Return the [X, Y] coordinate for the center point of the cell that contains the specified text.  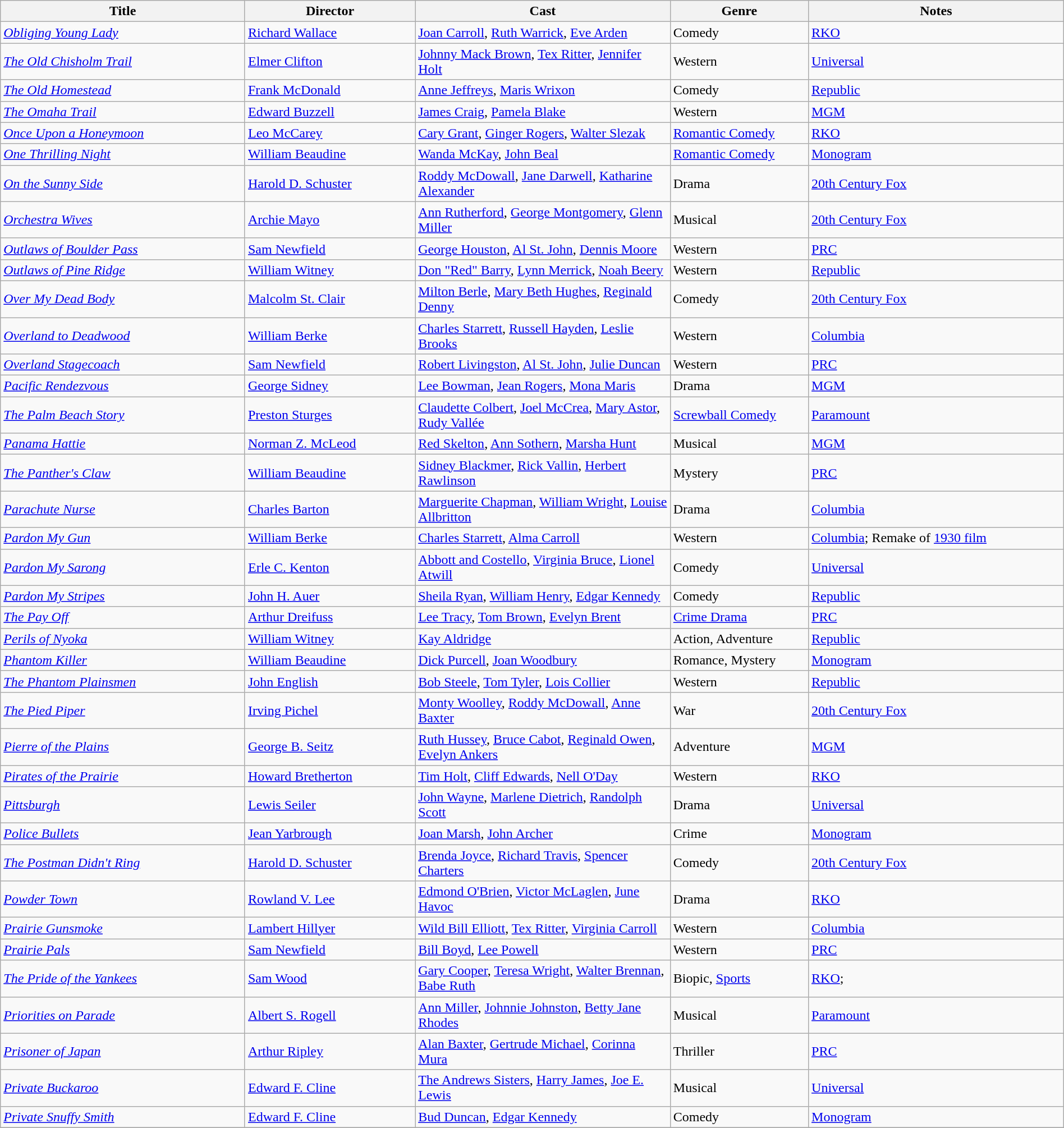
Sidney Blackmer, Rick Vallin, Herbert Rawlinson [543, 473]
The Phantom Plainsmen [123, 681]
Wild Bill Elliott, Tex Ritter, Virginia Carroll [543, 928]
Priorities on Parade [123, 1015]
Police Bullets [123, 834]
Arthur Dreifuss [330, 617]
Rowland V. Lee [330, 899]
Edmond O'Brien, Victor McLaglen, June Havoc [543, 899]
Monty Woolley, Roddy McDowall, Anne Baxter [543, 710]
Thriller [739, 1052]
Genre [739, 11]
John Wayne, Marlene Dietrich, Randolph Scott [543, 805]
Arthur Ripley [330, 1052]
Orchestra Wives [123, 220]
Crime Drama [739, 617]
Joan Carroll, Ruth Warrick, Eve Arden [543, 33]
Abbott and Costello, Virginia Bruce, Lionel Atwill [543, 567]
Pirates of the Prairie [123, 776]
The Old Chisholm Trail [123, 62]
Bud Duncan, Edgar Kennedy [543, 1117]
Anne Jeffreys, Maris Wrixon [543, 90]
Crime [739, 834]
Gary Cooper, Teresa Wright, Walter Brennan, Babe Ruth [543, 979]
Mystery [739, 473]
Sheila Ryan, William Henry, Edgar Kennedy [543, 596]
Pittsburgh [123, 805]
The Panther's Claw [123, 473]
Overland Stagecoach [123, 365]
Powder Town [123, 899]
Title [123, 11]
Ruth Hussey, Bruce Cabot, Reginald Owen, Evelyn Ankers [543, 746]
Adventure [739, 746]
Outlaws of Pine Ridge [123, 270]
Private Buckaroo [123, 1088]
Screwball Comedy [739, 415]
Malcolm St. Clair [330, 299]
Elmer Clifton [330, 62]
The Omaha Trail [123, 112]
Claudette Colbert, Joel McCrea, Mary Astor, Rudy Vallée [543, 415]
Wanda McKay, John Beal [543, 154]
Jean Yarbrough [330, 834]
Cast [543, 11]
Pardon My Gun [123, 538]
Ann Rutherford, George Montgomery, Glenn Miller [543, 220]
Cary Grant, Ginger Rogers, Walter Slezak [543, 133]
Obliging Young Lady [123, 33]
Roddy McDowall, Jane Darwell, Katharine Alexander [543, 183]
Archie Mayo [330, 220]
John H. Auer [330, 596]
Don "Red" Barry, Lynn Merrick, Noah Beery [543, 270]
The Pride of the Yankees [123, 979]
George B. Seitz [330, 746]
Joan Marsh, John Archer [543, 834]
Robert Livingston, Al St. John, Julie Duncan [543, 365]
John English [330, 681]
Prairie Gunsmoke [123, 928]
Johnny Mack Brown, Tex Ritter, Jennifer Holt [543, 62]
Norman Z. McLeod [330, 444]
Marguerite Chapman, William Wright, Louise Allbritton [543, 510]
Overland to Deadwood [123, 336]
Biopic, Sports [739, 979]
Private Snuffy Smith [123, 1117]
Lee Bowman, Jean Rogers, Mona Maris [543, 386]
Director [330, 11]
The Pay Off [123, 617]
Phantom Killer [123, 660]
George Houston, Al St. John, Dennis Moore [543, 249]
Irving Pichel [330, 710]
Brenda Joyce, Richard Travis, Spencer Charters [543, 863]
Outlaws of Boulder Pass [123, 249]
Romance, Mystery [739, 660]
Pardon My Sarong [123, 567]
Action, Adventure [739, 639]
Pierre of the Plains [123, 746]
Lambert Hillyer [330, 928]
Prairie Pals [123, 950]
The Palm Beach Story [123, 415]
Charles Starrett, Russell Hayden, Leslie Brooks [543, 336]
Frank McDonald [330, 90]
Charles Starrett, Alma Carroll [543, 538]
Albert S. Rogell [330, 1015]
One Thrilling Night [123, 154]
Parachute Nurse [123, 510]
On the Sunny Side [123, 183]
Pardon My Stripes [123, 596]
Over My Dead Body [123, 299]
Bill Boyd, Lee Powell [543, 950]
Prisoner of Japan [123, 1052]
George Sidney [330, 386]
Dick Purcell, Joan Woodbury [543, 660]
Panama Hattie [123, 444]
Preston Sturges [330, 415]
War [739, 710]
The Pied Piper [123, 710]
Notes [936, 11]
Howard Bretherton [330, 776]
Edward Buzzell [330, 112]
James Craig, Pamela Blake [543, 112]
The Andrews Sisters, Harry James, Joe E. Lewis [543, 1088]
Tim Holt, Cliff Edwards, Nell O'Day [543, 776]
Red Skelton, Ann Sothern, Marsha Hunt [543, 444]
Pacific Rendezvous [123, 386]
Columbia; Remake of 1930 film [936, 538]
Lee Tracy, Tom Brown, Evelyn Brent [543, 617]
Ann Miller, Johnnie Johnston, Betty Jane Rhodes [543, 1015]
Charles Barton [330, 510]
The Postman Didn't Ring [123, 863]
Kay Aldridge [543, 639]
Milton Berle, Mary Beth Hughes, Reginald Denny [543, 299]
Leo McCarey [330, 133]
Sam Wood [330, 979]
Alan Baxter, Gertrude Michael, Corinna Mura [543, 1052]
Lewis Seiler [330, 805]
Perils of Nyoka [123, 639]
Richard Wallace [330, 33]
Erle C. Kenton [330, 567]
The Old Homestead [123, 90]
Bob Steele, Tom Tyler, Lois Collier [543, 681]
Once Upon a Honeymoon [123, 133]
RKO; [936, 979]
